Extract the [x, y] coordinate from the center of the cell holding the provided text.  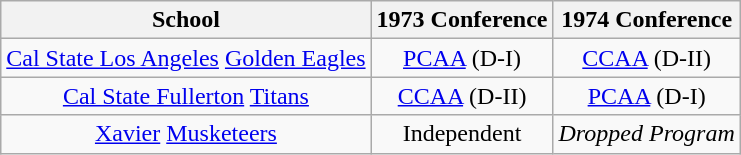
Independent [462, 134]
1973 Conference [462, 20]
Dropped Program [646, 134]
Cal State Fullerton Titans [186, 96]
1974 Conference [646, 20]
Cal State Los Angeles Golden Eagles [186, 58]
Xavier Musketeers [186, 134]
School [186, 20]
